Pinpoint the cell where the given text exists, returning its [X, Y] midpoint coordinate. 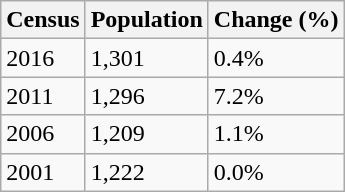
1,296 [146, 96]
1,301 [146, 58]
2001 [43, 172]
2016 [43, 58]
1,222 [146, 172]
0.0% [276, 172]
1.1% [276, 134]
2011 [43, 96]
7.2% [276, 96]
Census [43, 20]
Change (%) [276, 20]
Population [146, 20]
1,209 [146, 134]
0.4% [276, 58]
2006 [43, 134]
